Find where the given text appears and provide that cell's center as (x, y) coordinate. 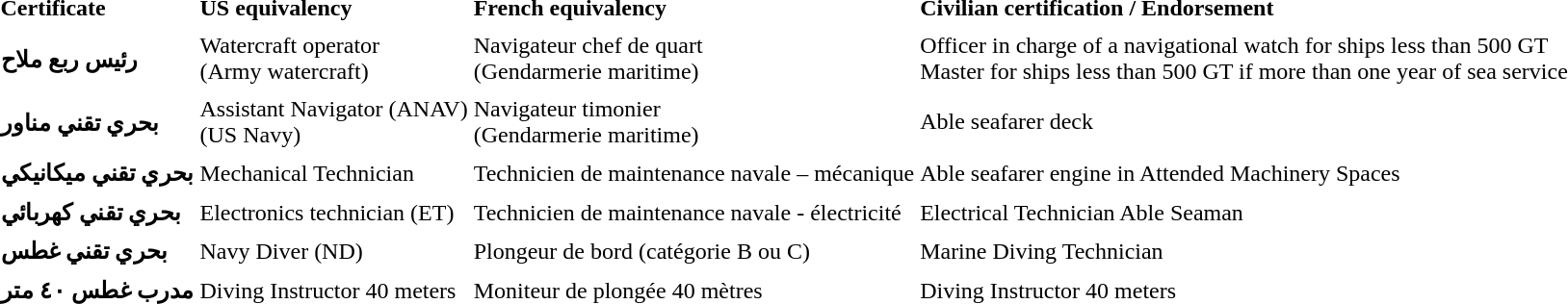
Mechanical Technician (333, 173)
Plongeur de bord (catégorie B ou C) (693, 251)
Technicien de maintenance navale - électricité (693, 212)
Assistant Navigator (ANAV) (US Navy) (333, 121)
Watercraft operator (Army watercraft) (333, 58)
Electronics technician (ET) (333, 212)
Navigateur chef de quart (Gendarmerie maritime) (693, 58)
Navigateur timonier (Gendarmerie maritime) (693, 121)
Navy Diver (ND) (333, 251)
Technicien de maintenance navale – mécanique (693, 173)
